Output the [X, Y] coordinate of the center of the cell containing the given text.  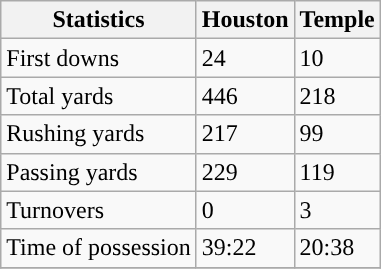
24 [245, 58]
10 [337, 58]
20:38 [337, 248]
218 [337, 96]
446 [245, 96]
119 [337, 172]
217 [245, 134]
Temple [337, 20]
0 [245, 210]
Rushing yards [99, 134]
99 [337, 134]
Houston [245, 20]
Turnovers [99, 210]
Total yards [99, 96]
First downs [99, 58]
Statistics [99, 20]
229 [245, 172]
Time of possession [99, 248]
Passing yards [99, 172]
39:22 [245, 248]
3 [337, 210]
